Capture the cell that displays the provided text and extract its [X, Y] central coordinate. 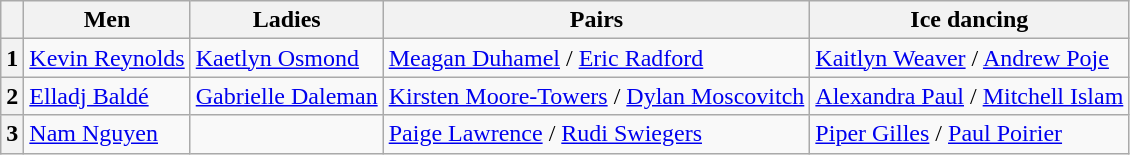
Nam Nguyen [107, 134]
Alexandra Paul / Mitchell Islam [970, 96]
Meagan Duhamel / Eric Radford [596, 58]
Kirsten Moore-Towers / Dylan Moscovitch [596, 96]
1 [12, 58]
Kaitlyn Weaver / Andrew Poje [970, 58]
Piper Gilles / Paul Poirier [970, 134]
Gabrielle Daleman [286, 96]
Ice dancing [970, 20]
Paige Lawrence / Rudi Swiegers [596, 134]
Kevin Reynolds [107, 58]
Elladj Baldé [107, 96]
Ladies [286, 20]
Men [107, 20]
Pairs [596, 20]
2 [12, 96]
3 [12, 134]
Kaetlyn Osmond [286, 58]
